Extract the [X, Y] coordinate from the center of the cell holding the provided text.  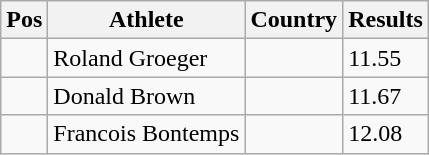
Donald Brown [146, 96]
Roland Groeger [146, 58]
11.55 [386, 58]
11.67 [386, 96]
Results [386, 20]
Pos [24, 20]
12.08 [386, 134]
Francois Bontemps [146, 134]
Country [294, 20]
Athlete [146, 20]
